For the text-containing cell, return its midpoint in [x, y] coordinate format. 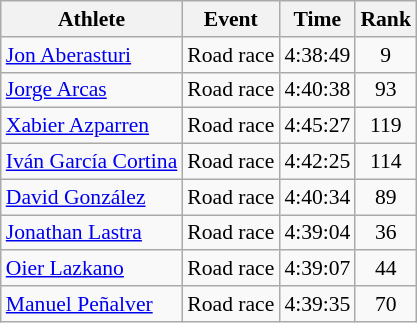
4:42:25 [317, 162]
4:38:49 [317, 55]
4:40:38 [317, 90]
70 [386, 304]
Time [317, 19]
4:39:04 [317, 233]
Manuel Peñalver [92, 304]
4:40:34 [317, 197]
David González [92, 197]
Jorge Arcas [92, 90]
Jon Aberasturi [92, 55]
36 [386, 233]
Iván García Cortina [92, 162]
Xabier Azparren [92, 126]
9 [386, 55]
Athlete [92, 19]
119 [386, 126]
44 [386, 269]
4:39:35 [317, 304]
4:39:07 [317, 269]
89 [386, 197]
Event [230, 19]
4:45:27 [317, 126]
93 [386, 90]
Rank [386, 19]
Jonathan Lastra [92, 233]
Oier Lazkano [92, 269]
114 [386, 162]
